Pinpoint the cell where the given text exists, returning its [X, Y] midpoint coordinate. 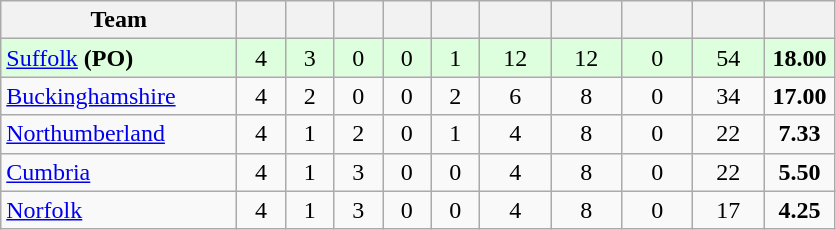
Norfolk [119, 210]
5.50 [800, 172]
Northumberland [119, 134]
Suffolk (PO) [119, 58]
7.33 [800, 134]
17 [728, 210]
Buckinghamshire [119, 96]
34 [728, 96]
6 [516, 96]
54 [728, 58]
Cumbria [119, 172]
18.00 [800, 58]
17.00 [800, 96]
4.25 [800, 210]
Team [119, 20]
